Capture the cell that displays the provided text and extract its [x, y] central coordinate. 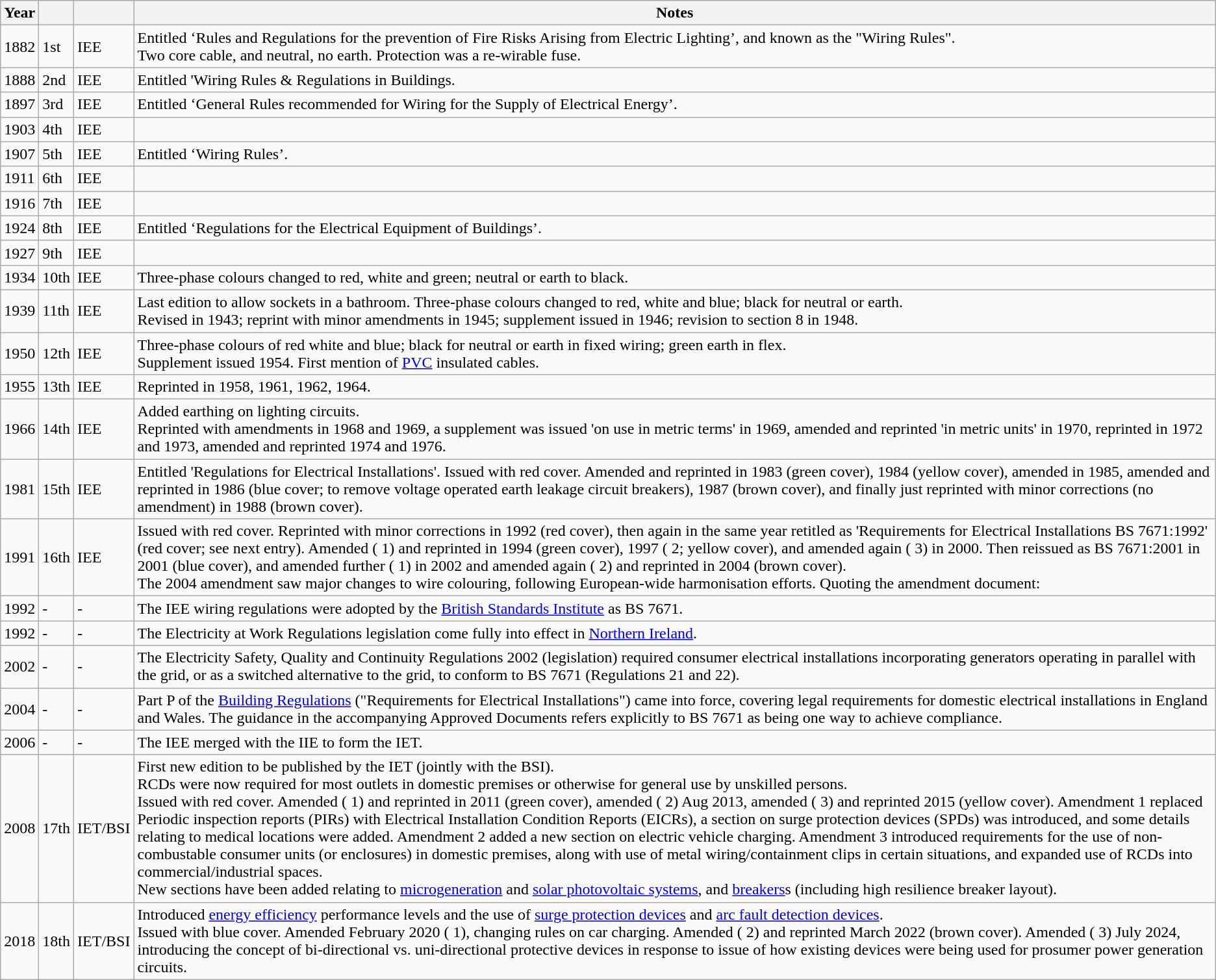
10th [57, 277]
15th [57, 489]
Entitled ‘Wiring Rules’. [674, 154]
16th [57, 557]
1927 [19, 253]
1924 [19, 228]
1981 [19, 489]
11th [57, 310]
Three-phase colours changed to red, white and green; neutral or earth to black. [674, 277]
Entitled ‘Regulations for the Electrical Equipment of Buildings’. [674, 228]
1950 [19, 353]
Year [19, 13]
1991 [19, 557]
1934 [19, 277]
1911 [19, 179]
1916 [19, 203]
2004 [19, 709]
18th [57, 940]
13th [57, 387]
2006 [19, 742]
5th [57, 154]
The IEE wiring regulations were adopted by the British Standards Institute as BS 7671. [674, 609]
1907 [19, 154]
Reprinted in 1958, 1961, 1962, 1964. [674, 387]
8th [57, 228]
2008 [19, 829]
1888 [19, 80]
1903 [19, 129]
12th [57, 353]
2018 [19, 940]
The IEE merged with the IIE to form the IET. [674, 742]
14th [57, 429]
1939 [19, 310]
7th [57, 203]
17th [57, 829]
1st [57, 47]
3rd [57, 105]
4th [57, 129]
9th [57, 253]
Entitled ‘General Rules recommended for Wiring for the Supply of Electrical Energy’. [674, 105]
1966 [19, 429]
6th [57, 179]
1897 [19, 105]
1882 [19, 47]
2nd [57, 80]
Entitled 'Wiring Rules & Regulations in Buildings. [674, 80]
Notes [674, 13]
The Electricity at Work Regulations legislation come fully into effect in Northern Ireland. [674, 633]
2002 [19, 666]
1955 [19, 387]
